Return [X, Y] of the center of cell containing provided text 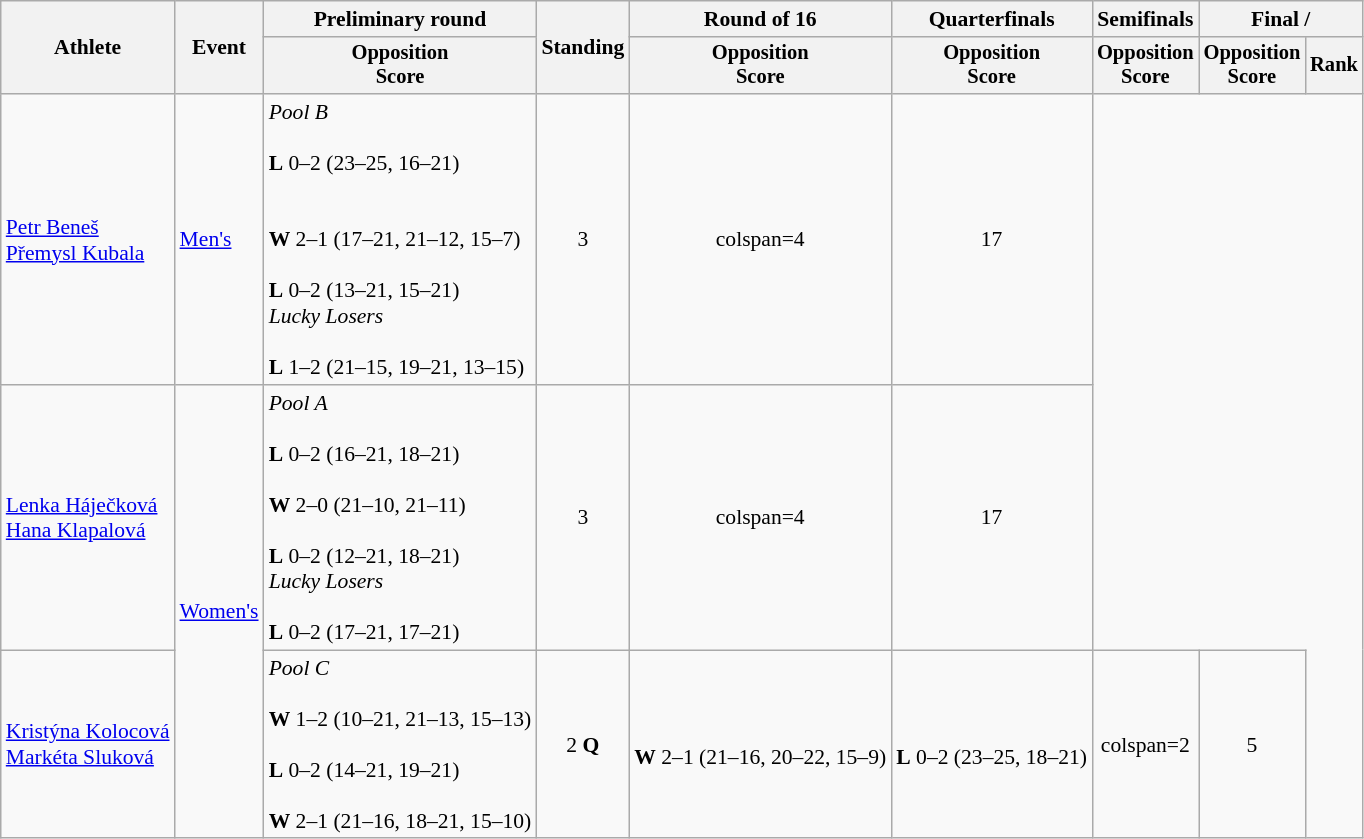
L 0–2 (23–25, 18–21) [992, 744]
5 [1252, 744]
Semifinals [1146, 19]
Lenka HáječkováHana Klapalová [88, 518]
colspan=2 [1146, 744]
Event [220, 48]
Preliminary round [400, 19]
Quarterfinals [992, 19]
Standing [582, 48]
Pool C W 1–2 (10–21, 21–13, 15–13)L 0–2 (14–21, 19–21) W 2–1 (21–16, 18–21, 15–10) [400, 744]
Women's [220, 612]
W 2–1 (21–16, 20–22, 15–9) [760, 744]
Kristýna KolocováMarkéta Sluková [88, 744]
Athlete [88, 48]
Pool A L 0–2 (16–21, 18–21) W 2–0 (21–10, 21–11) L 0–2 (12–21, 18–21)Lucky Losers L 0–2 (17–21, 17–21) [400, 518]
2 Q [582, 744]
Final / [1281, 19]
Petr BenešPřemysl Kubala [88, 240]
Round of 16 [760, 19]
Men's [220, 240]
Pool BL 0–2 (23–25, 16–21)W 2–1 (17–21, 21–12, 15–7)L 0–2 (13–21, 15–21)Lucky Losers L 1–2 (21–15, 19–21, 13–15) [400, 240]
Rank [1334, 66]
